Determine the [X, Y] coordinate at the center of the cell enclosing the given text.  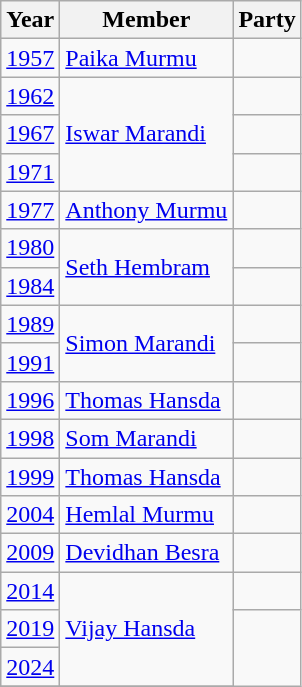
1996 [30, 400]
2004 [30, 515]
Devidhan Besra [146, 553]
Party [267, 20]
1989 [30, 324]
1971 [30, 172]
1998 [30, 438]
Member [146, 20]
1977 [30, 210]
1962 [30, 96]
2019 [30, 629]
Simon Marandi [146, 343]
Paika Murmu [146, 58]
1999 [30, 477]
Iswar Marandi [146, 134]
Vijay Hansda [146, 629]
1957 [30, 58]
Year [30, 20]
2009 [30, 553]
2014 [30, 591]
2024 [30, 667]
Som Marandi [146, 438]
1980 [30, 248]
1967 [30, 134]
Hemlal Murmu [146, 515]
Anthony Murmu [146, 210]
Seth Hembram [146, 267]
1984 [30, 286]
1991 [30, 362]
